Locate the cell with the specified text and output its [x, y] center coordinate. 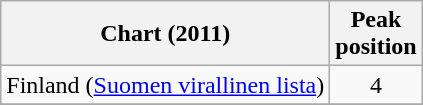
Chart (2011) [166, 34]
Finland (Suomen virallinen lista) [166, 85]
Peakposition [376, 34]
4 [376, 85]
